For the text-containing cell, return its midpoint in [X, Y] coordinate format. 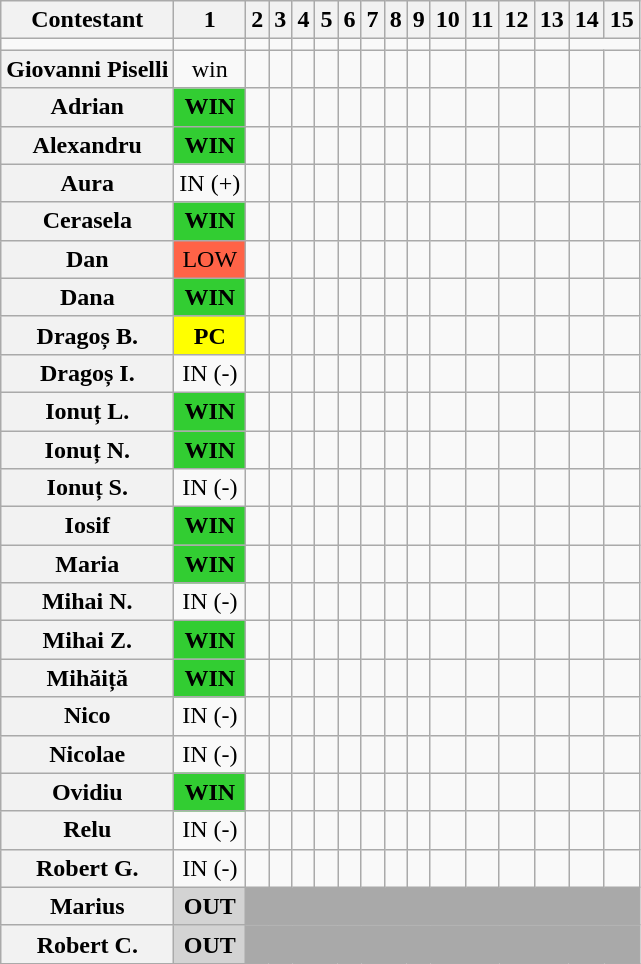
Ovidiu [88, 792]
Mihăiță [88, 678]
2 [258, 20]
Dana [88, 297]
Marius [88, 906]
4 [304, 20]
Relu [88, 830]
12 [516, 20]
LOW [210, 259]
Cerasela [88, 221]
Mihai N. [88, 602]
Maria [88, 564]
Dragoș B. [88, 335]
Dragoș I. [88, 373]
Ionuț S. [88, 488]
Dan [88, 259]
1 [210, 20]
3 [280, 20]
13 [552, 20]
IN (+) [210, 183]
Nico [88, 716]
Contestant [88, 20]
8 [396, 20]
Ionuț N. [88, 449]
Aura [88, 183]
Robert C. [88, 944]
Adrian [88, 107]
11 [482, 20]
Nicolae [88, 754]
Iosif [88, 526]
Ionuț L. [88, 411]
Alexandru [88, 145]
7 [372, 20]
win [210, 69]
PC [210, 335]
Mihai Z. [88, 640]
5 [326, 20]
10 [448, 20]
9 [418, 20]
Robert G. [88, 868]
Giovanni Piselli [88, 69]
15 [622, 20]
6 [350, 20]
14 [586, 20]
